Extract the (x, y) coordinate from the center of the cell holding the provided text.  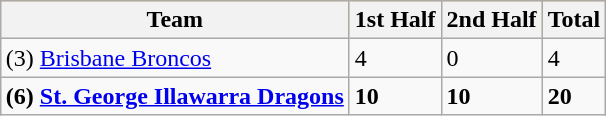
(3) Brisbane Broncos (174, 58)
1st Half (395, 20)
2nd Half (492, 20)
20 (574, 96)
(6) St. George Illawarra Dragons (174, 96)
Total (574, 20)
0 (492, 58)
Team (174, 20)
